Return the [X, Y] coordinate for the center point of the cell that contains the specified text.  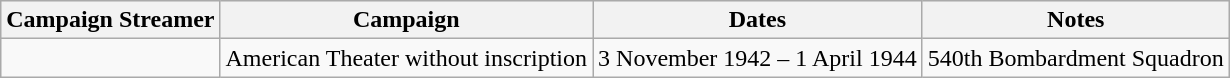
American Theater without inscription [406, 58]
540th Bombardment Squadron [1076, 58]
Campaign Streamer [110, 20]
3 November 1942 – 1 April 1944 [758, 58]
Dates [758, 20]
Notes [1076, 20]
Campaign [406, 20]
